Determine the [x, y] coordinate at the center of the cell enclosing the given text.  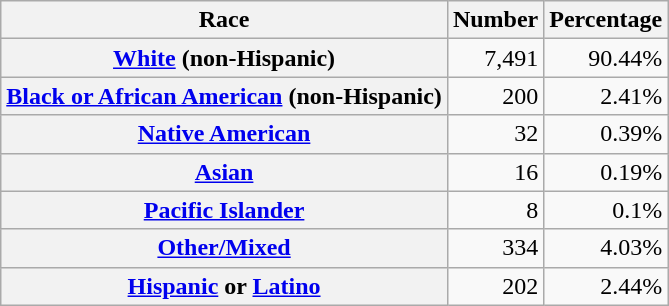
Black or African American (non-Hispanic) [224, 96]
4.03% [606, 248]
Pacific Islander [224, 210]
Asian [224, 172]
0.39% [606, 134]
Hispanic or Latino [224, 286]
16 [495, 172]
Number [495, 20]
7,491 [495, 58]
2.44% [606, 286]
200 [495, 96]
Native American [224, 134]
0.1% [606, 210]
Race [224, 20]
0.19% [606, 172]
334 [495, 248]
Percentage [606, 20]
90.44% [606, 58]
White (non-Hispanic) [224, 58]
32 [495, 134]
2.41% [606, 96]
Other/Mixed [224, 248]
202 [495, 286]
8 [495, 210]
